Detect which cell encompasses the target text, then output its [X, Y] center coordinate. 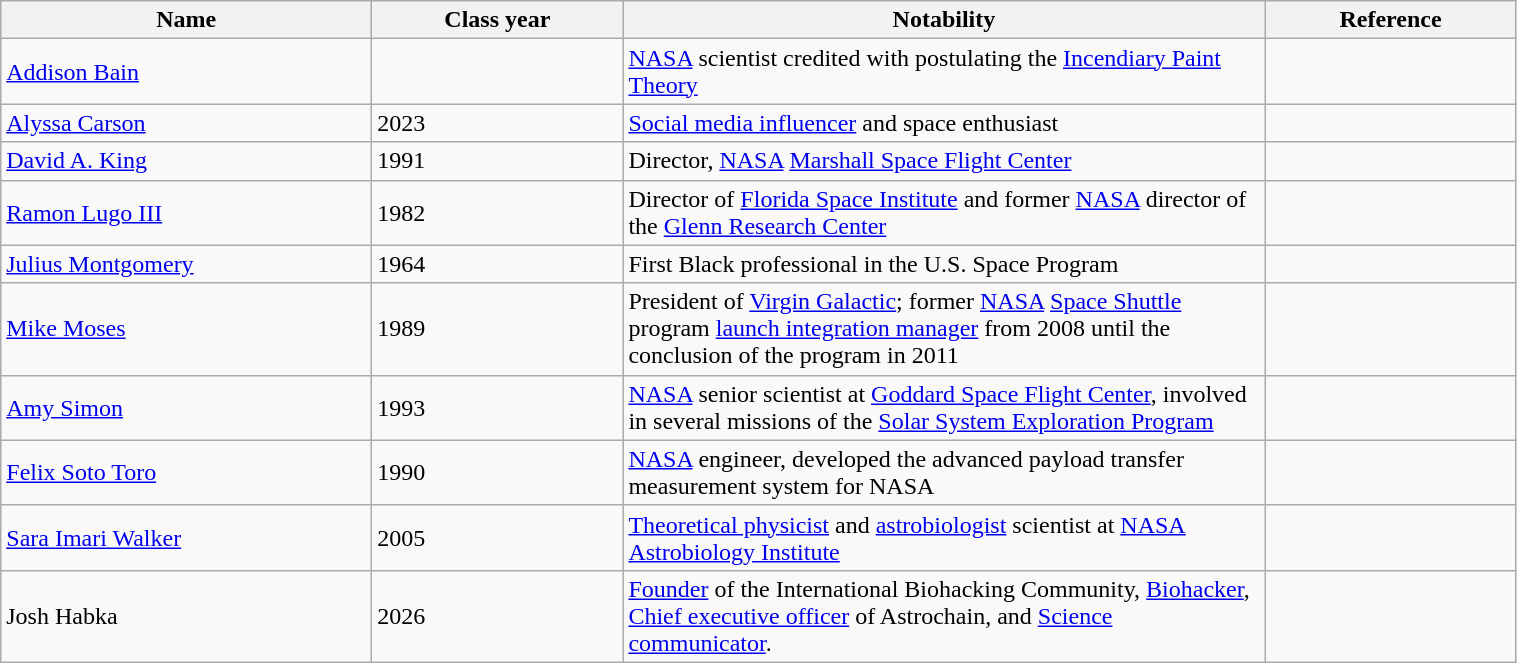
Class year [498, 20]
Director, NASA Marshall Space Flight Center [944, 161]
David A. King [186, 161]
Alyssa Carson [186, 123]
NASA senior scientist at Goddard Space Flight Center, involved in several missions of the Solar System Exploration Program [944, 408]
Sara Imari Walker [186, 538]
Name [186, 20]
Addison Bain [186, 72]
Social media influencer and space enthusiast [944, 123]
1990 [498, 472]
Notability [944, 20]
Reference [1390, 20]
Director of Florida Space Institute and former NASA director of the Glenn Research Center [944, 212]
2026 [498, 616]
1982 [498, 212]
NASA engineer, developed the advanced payload transfer measurement system for NASA [944, 472]
First Black professional in the U.S. Space Program [944, 264]
Founder of the International Biohacking Community, Biohacker, Chief executive officer of Astrochain, and Science communicator. [944, 616]
Amy Simon [186, 408]
Ramon Lugo III [186, 212]
NASA scientist credited with postulating the Incendiary Paint Theory [944, 72]
Theoretical physicist and astrobiologist scientist at NASA Astrobiology Institute [944, 538]
Felix Soto Toro [186, 472]
2005 [498, 538]
2023 [498, 123]
1991 [498, 161]
1993 [498, 408]
1964 [498, 264]
1989 [498, 329]
Mike Moses [186, 329]
Josh Habka [186, 616]
Julius Montgomery [186, 264]
President of Virgin Galactic; former NASA Space Shuttle program launch integration manager from 2008 until the conclusion of the program in 2011 [944, 329]
